Identify which cell holds the provided text, then report its [x, y] central coordinate. 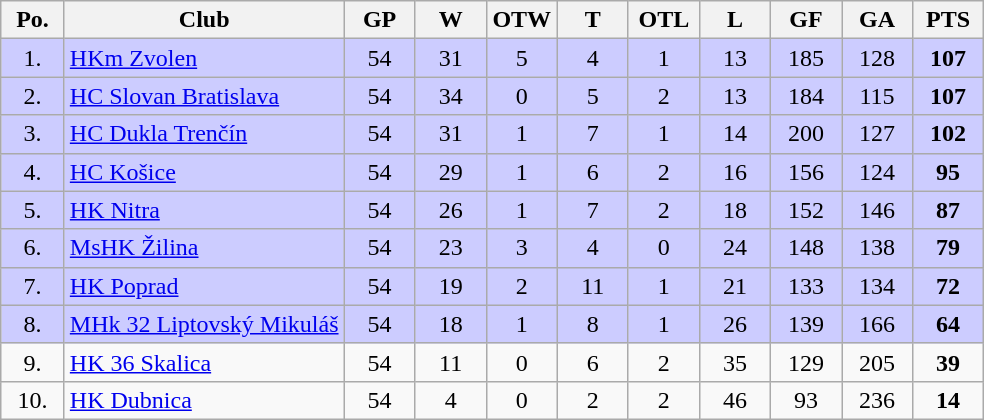
129 [806, 362]
8 [592, 324]
19 [450, 286]
146 [878, 210]
133 [806, 286]
205 [878, 362]
HK Poprad [204, 286]
PTS [948, 20]
GF [806, 20]
3. [33, 134]
HC Slovan Bratislava [204, 96]
95 [948, 172]
GP [380, 20]
200 [806, 134]
236 [878, 400]
HK Nitra [204, 210]
124 [878, 172]
102 [948, 134]
93 [806, 400]
156 [806, 172]
3 [522, 248]
39 [948, 362]
127 [878, 134]
HKm Zvolen [204, 58]
HK 36 Skalica [204, 362]
115 [878, 96]
MsHK Žilina [204, 248]
184 [806, 96]
Po. [33, 20]
OTL [664, 20]
35 [734, 362]
W [450, 20]
HC Košice [204, 172]
2. [33, 96]
23 [450, 248]
7. [33, 286]
24 [734, 248]
79 [948, 248]
128 [878, 58]
9. [33, 362]
152 [806, 210]
OTW [522, 20]
GA [878, 20]
139 [806, 324]
Club [204, 20]
5. [33, 210]
MHk 32 Liptovský Mikuláš [204, 324]
29 [450, 172]
8. [33, 324]
64 [948, 324]
1. [33, 58]
72 [948, 286]
4. [33, 172]
87 [948, 210]
134 [878, 286]
16 [734, 172]
L [734, 20]
34 [450, 96]
148 [806, 248]
HK Dubnica [204, 400]
185 [806, 58]
HC Dukla Trenčín [204, 134]
138 [878, 248]
46 [734, 400]
21 [734, 286]
166 [878, 324]
T [592, 20]
6. [33, 248]
10. [33, 400]
